Detect which cell encompasses the target text, then output its [x, y] center coordinate. 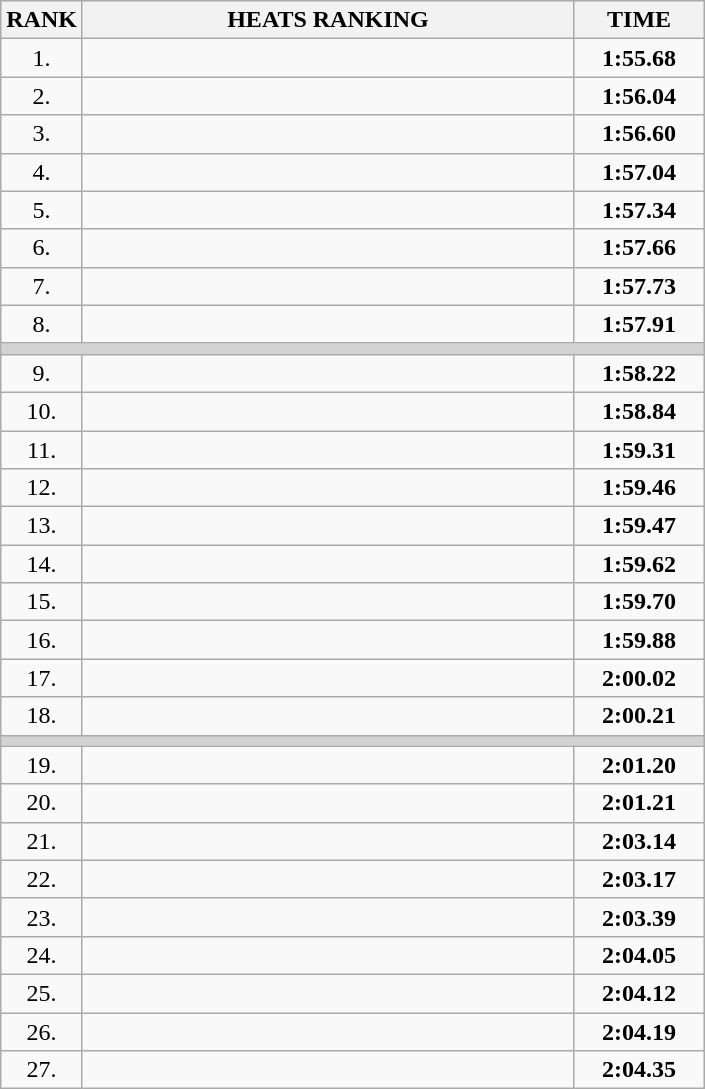
23. [42, 917]
16. [42, 640]
1:57.91 [640, 324]
18. [42, 716]
2:03.14 [640, 841]
10. [42, 411]
20. [42, 803]
24. [42, 955]
6. [42, 248]
1:58.22 [640, 373]
22. [42, 879]
TIME [640, 20]
5. [42, 210]
4. [42, 172]
1:59.88 [640, 640]
1. [42, 58]
1:59.46 [640, 488]
19. [42, 765]
2:03.39 [640, 917]
17. [42, 678]
12. [42, 488]
2:04.19 [640, 1031]
2:03.17 [640, 879]
1:57.66 [640, 248]
2:04.12 [640, 993]
1:59.31 [640, 449]
11. [42, 449]
13. [42, 526]
1:56.04 [640, 96]
1:59.47 [640, 526]
1:59.70 [640, 602]
21. [42, 841]
2:00.02 [640, 678]
2:04.05 [640, 955]
1:59.62 [640, 564]
2:01.20 [640, 765]
2:00.21 [640, 716]
2:01.21 [640, 803]
1:57.34 [640, 210]
26. [42, 1031]
1:57.73 [640, 286]
15. [42, 602]
14. [42, 564]
9. [42, 373]
1:58.84 [640, 411]
27. [42, 1070]
2. [42, 96]
25. [42, 993]
3. [42, 134]
8. [42, 324]
1:55.68 [640, 58]
1:57.04 [640, 172]
2:04.35 [640, 1070]
1:56.60 [640, 134]
RANK [42, 20]
7. [42, 286]
HEATS RANKING [328, 20]
